From the cell containing the given text, extract its center point as [X, Y] coordinate. 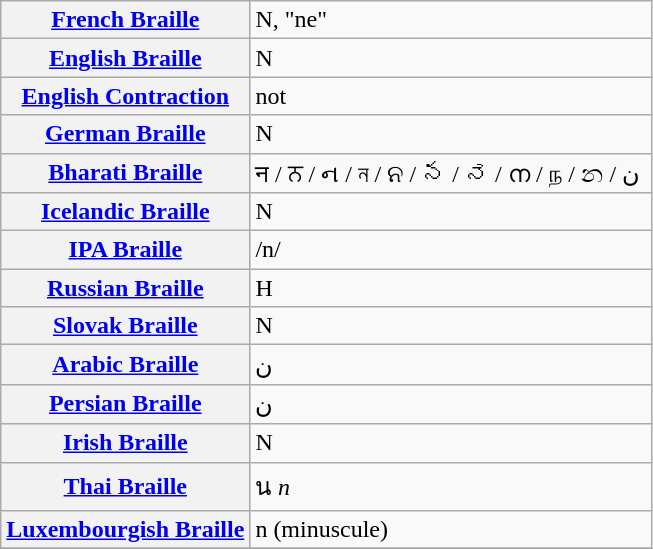
Н [451, 288]
not [451, 96]
Thai Braille [126, 486]
Icelandic Braille [126, 212]
English Braille [126, 58]
น n [451, 486]
IPA Braille [126, 250]
न / ਨ / ન / ন / ନ / న / ನ / ന / ந / න / ن ‎ [451, 173]
Arabic Braille [126, 365]
English Contraction [126, 96]
/n/ [451, 250]
German Braille [126, 134]
French Braille [126, 20]
Irish Braille [126, 443]
Slovak Braille [126, 326]
Bharati Braille [126, 173]
N, "ne" [451, 20]
n (minuscule) [451, 530]
Luxembourgish Braille [126, 530]
Persian Braille [126, 404]
Russian Braille [126, 288]
